Return [x, y] of the center of cell containing provided text 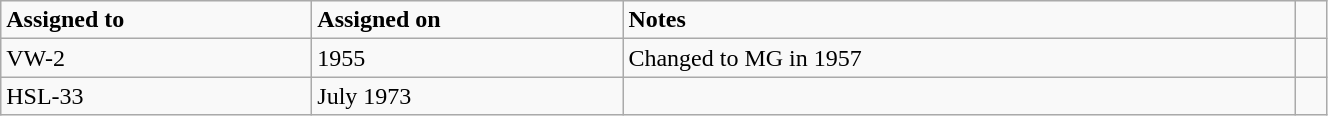
Assigned on [468, 20]
July 1973 [468, 96]
Notes [960, 20]
VW-2 [156, 58]
Changed to MG in 1957 [960, 58]
1955 [468, 58]
HSL-33 [156, 96]
Assigned to [156, 20]
